Detect which cell encompasses the target text, then output its (x, y) center coordinate. 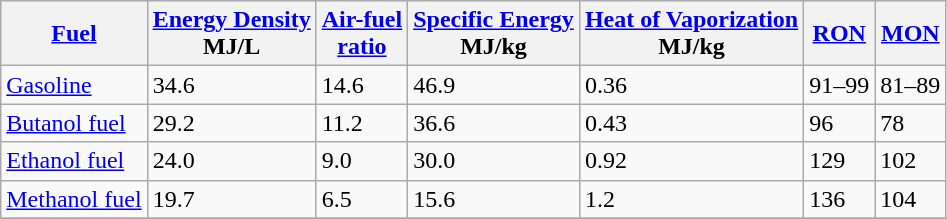
29.2 (232, 123)
91–99 (840, 85)
34.6 (232, 85)
0.92 (691, 161)
46.9 (494, 85)
MON (910, 34)
Air-fuelratio (362, 34)
Energy DensityMJ/L (232, 34)
30.0 (494, 161)
24.0 (232, 161)
Gasoline (74, 85)
Methanol fuel (74, 199)
Heat of VaporizationMJ/kg (691, 34)
0.43 (691, 123)
1.2 (691, 199)
19.7 (232, 199)
14.6 (362, 85)
36.6 (494, 123)
96 (840, 123)
78 (910, 123)
81–89 (910, 85)
Ethanol fuel (74, 161)
RON (840, 34)
104 (910, 199)
Butanol fuel (74, 123)
129 (840, 161)
9.0 (362, 161)
102 (910, 161)
Specific EnergyMJ/kg (494, 34)
0.36 (691, 85)
6.5 (362, 199)
11.2 (362, 123)
136 (840, 199)
Fuel (74, 34)
15.6 (494, 199)
